For the text-containing cell, return its midpoint in [X, Y] coordinate format. 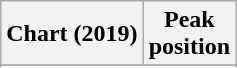
Chart (2019) [72, 34]
Peakposition [189, 34]
